Locate the cell with the specified text and output its (x, y) center coordinate. 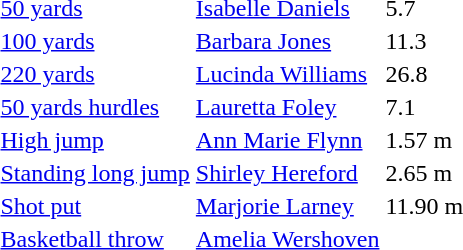
Lauretta Foley (288, 107)
Marjorie Larney (288, 206)
Ann Marie Flynn (288, 140)
Barbara Jones (288, 41)
Shirley Hereford (288, 173)
Lucinda Williams (288, 74)
